Provide the (X, Y) coordinate of the cell's center where the given text is located.  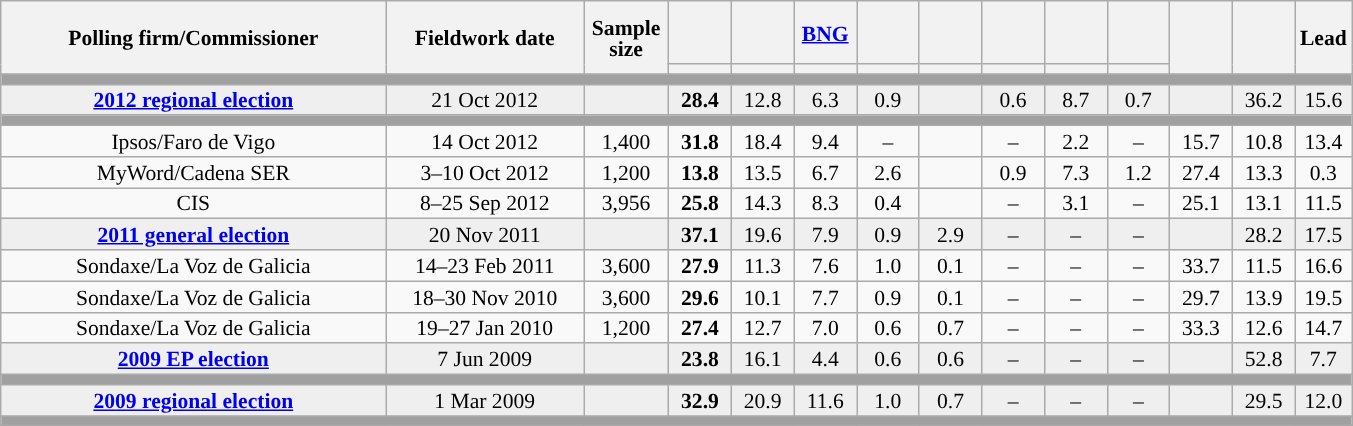
32.9 (700, 400)
Lead (1324, 38)
0.3 (1324, 172)
14 Oct 2012 (485, 142)
15.7 (1202, 142)
7.0 (826, 328)
CIS (194, 204)
12.8 (762, 100)
33.3 (1202, 328)
29.7 (1202, 296)
25.1 (1202, 204)
27.9 (700, 266)
23.8 (700, 360)
15.6 (1324, 100)
12.0 (1324, 400)
13.4 (1324, 142)
33.7 (1202, 266)
7.9 (826, 234)
11.6 (826, 400)
19.6 (762, 234)
2009 EP election (194, 360)
1 Mar 2009 (485, 400)
Ipsos/Faro de Vigo (194, 142)
31.8 (700, 142)
28.2 (1264, 234)
13.8 (700, 172)
18.4 (762, 142)
2.9 (950, 234)
25.8 (700, 204)
Sample size (626, 38)
6.7 (826, 172)
3–10 Oct 2012 (485, 172)
16.6 (1324, 266)
14.7 (1324, 328)
12.6 (1264, 328)
2009 regional election (194, 400)
13.5 (762, 172)
37.1 (700, 234)
29.6 (700, 296)
7.6 (826, 266)
18–30 Nov 2010 (485, 296)
Fieldwork date (485, 38)
8.7 (1076, 100)
BNG (826, 32)
36.2 (1264, 100)
12.7 (762, 328)
11.3 (762, 266)
52.8 (1264, 360)
13.9 (1264, 296)
13.3 (1264, 172)
17.5 (1324, 234)
2.2 (1076, 142)
20 Nov 2011 (485, 234)
10.8 (1264, 142)
14–23 Feb 2011 (485, 266)
8–25 Sep 2012 (485, 204)
MyWord/Cadena SER (194, 172)
7 Jun 2009 (485, 360)
28.4 (700, 100)
19–27 Jan 2010 (485, 328)
1,400 (626, 142)
2.6 (888, 172)
20.9 (762, 400)
6.3 (826, 100)
8.3 (826, 204)
10.1 (762, 296)
29.5 (1264, 400)
1.2 (1138, 172)
3.1 (1076, 204)
4.4 (826, 360)
19.5 (1324, 296)
9.4 (826, 142)
2012 regional election (194, 100)
14.3 (762, 204)
Polling firm/Commissioner (194, 38)
0.4 (888, 204)
7.3 (1076, 172)
3,956 (626, 204)
16.1 (762, 360)
21 Oct 2012 (485, 100)
2011 general election (194, 234)
13.1 (1264, 204)
